Output the (x, y) coordinate of the center of the cell containing the given text.  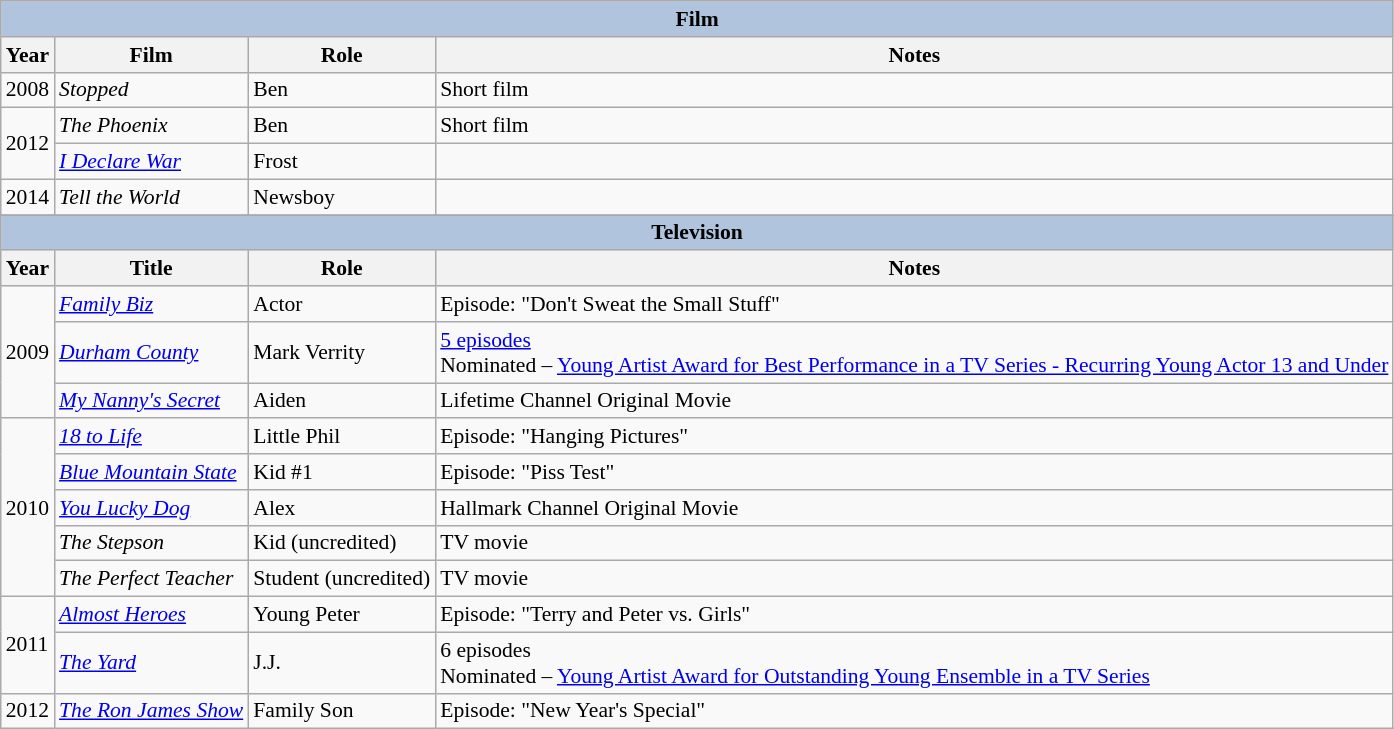
J.J. (342, 662)
Kid #1 (342, 472)
Student (uncredited) (342, 579)
I Declare War (151, 162)
2008 (28, 90)
The Perfect Teacher (151, 579)
The Yard (151, 662)
Episode: "Don't Sweat the Small Stuff" (914, 304)
Family Son (342, 711)
18 to Life (151, 437)
Mark Verrity (342, 352)
The Ron James Show (151, 711)
Title (151, 269)
Lifetime Channel Original Movie (914, 401)
5 episodesNominated – Young Artist Award for Best Performance in a TV Series - Recurring Young Actor 13 and Under (914, 352)
2009 (28, 352)
Family Biz (151, 304)
Blue Mountain State (151, 472)
Episode: "Terry and Peter vs. Girls" (914, 615)
Frost (342, 162)
The Phoenix (151, 126)
You Lucky Dog (151, 508)
Tell the World (151, 197)
Episode: "Hanging Pictures" (914, 437)
2011 (28, 646)
Hallmark Channel Original Movie (914, 508)
Episode: "New Year's Special" (914, 711)
Television (698, 233)
Alex (342, 508)
Young Peter (342, 615)
Durham County (151, 352)
Newsboy (342, 197)
Actor (342, 304)
Stopped (151, 90)
2014 (28, 197)
Episode: "Piss Test" (914, 472)
2010 (28, 508)
The Stepson (151, 543)
Little Phil (342, 437)
Aiden (342, 401)
6 episodesNominated – Young Artist Award for Outstanding Young Ensemble in a TV Series (914, 662)
My Nanny's Secret (151, 401)
Almost Heroes (151, 615)
Kid (uncredited) (342, 543)
